Detect which cell encompasses the target text, then output its (X, Y) center coordinate. 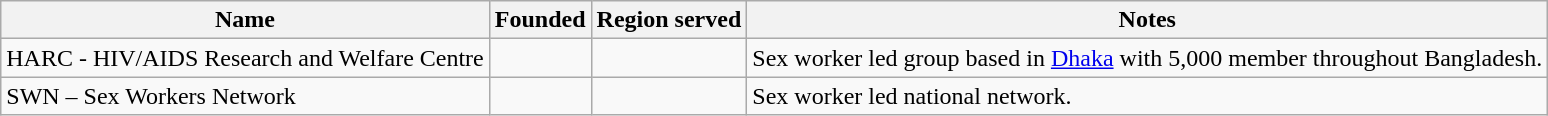
SWN – Sex Workers Network (246, 96)
Sex worker led national network. (1148, 96)
Name (246, 20)
Notes (1148, 20)
Region served (669, 20)
Sex worker led group based in Dhaka with 5,000 member throughout Bangladesh. (1148, 58)
HARC - HIV/AIDS Research and Welfare Centre (246, 58)
Founded (540, 20)
